Locate the cell with the specified text and output its (x, y) center coordinate. 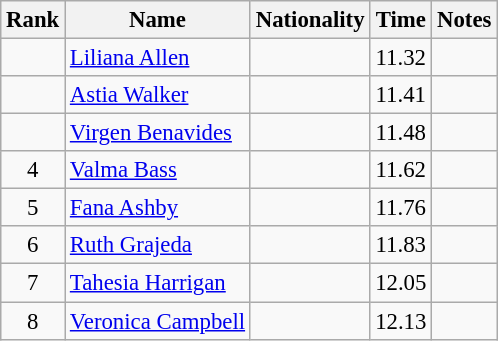
11.48 (401, 133)
Ruth Grajeda (158, 245)
12.13 (401, 321)
Astia Walker (158, 95)
11.62 (401, 170)
11.32 (401, 58)
Name (158, 20)
12.05 (401, 283)
4 (33, 170)
Valma Bass (158, 170)
Virgen Benavides (158, 133)
5 (33, 208)
6 (33, 245)
Nationality (310, 20)
Veronica Campbell (158, 321)
7 (33, 283)
8 (33, 321)
Fana Ashby (158, 208)
Time (401, 20)
11.76 (401, 208)
Notes (464, 20)
Rank (33, 20)
Tahesia Harrigan (158, 283)
11.41 (401, 95)
Liliana Allen (158, 58)
11.83 (401, 245)
